Extract the (x, y) coordinate from the center of the cell holding the provided text.  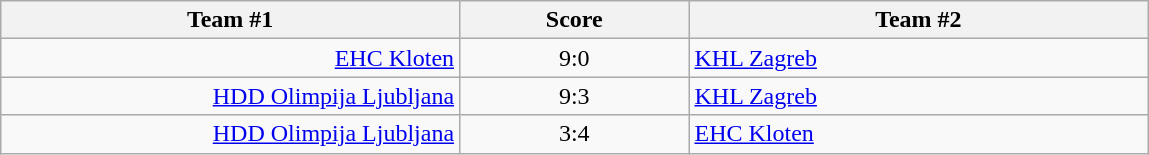
Team #2 (918, 20)
9:3 (574, 96)
Team #1 (230, 20)
9:0 (574, 58)
Score (574, 20)
3:4 (574, 134)
